Provide the [x, y] coordinate of the cell's center where the given text is located.  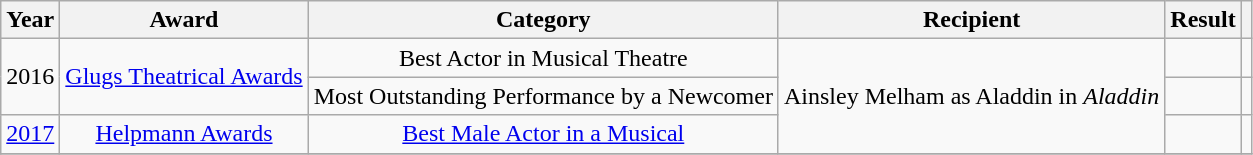
Helpmann Awards [184, 134]
Result [1203, 20]
Award [184, 20]
Year [30, 20]
Best Male Actor in a Musical [543, 134]
Glugs Theatrical Awards [184, 77]
2016 [30, 77]
Recipient [971, 20]
Category [543, 20]
2017 [30, 134]
Best Actor in Musical Theatre [543, 58]
Most Outstanding Performance by a Newcomer [543, 96]
Ainsley Melham as Aladdin in Aladdin [971, 96]
